For the text-containing cell, return its midpoint in [X, Y] coordinate format. 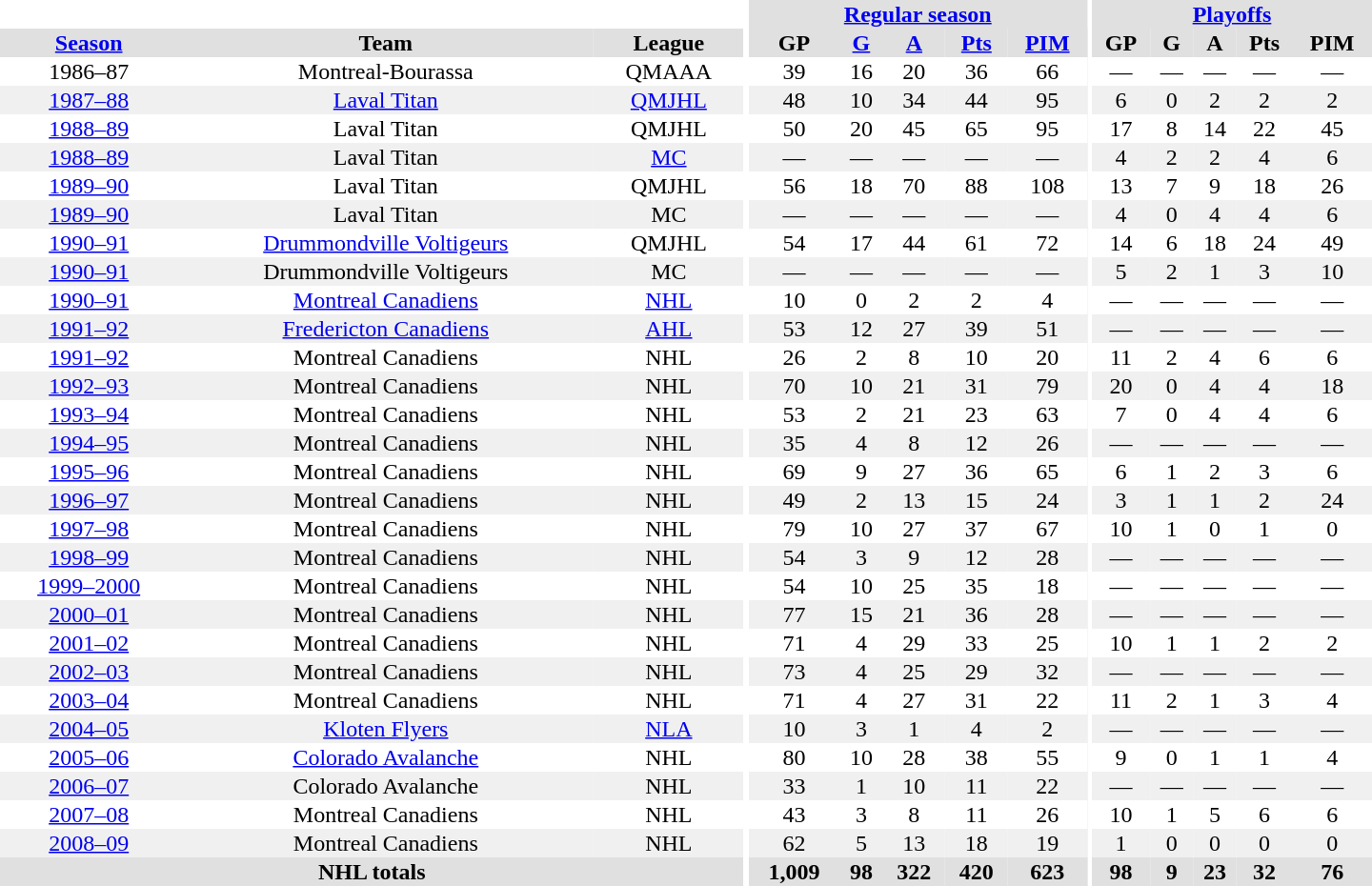
2004–05 [89, 729]
Kloten Flyers [385, 729]
108 [1048, 186]
50 [795, 129]
37 [976, 529]
1996–97 [89, 500]
2008–09 [89, 843]
77 [795, 614]
43 [795, 815]
2006–07 [89, 786]
1986–87 [89, 71]
1999–2000 [89, 586]
19 [1048, 843]
322 [915, 872]
61 [976, 243]
56 [795, 186]
16 [861, 71]
62 [795, 843]
League [669, 43]
2003–04 [89, 700]
2001–02 [89, 643]
AHL [669, 329]
NHL totals [372, 872]
51 [1048, 329]
Montreal-Bourassa [385, 71]
1998–99 [89, 557]
38 [976, 757]
Season [89, 43]
1993–94 [89, 414]
420 [976, 872]
2007–08 [89, 815]
72 [1048, 243]
73 [795, 672]
69 [795, 472]
1994–95 [89, 443]
NLA [669, 729]
88 [976, 186]
1995–96 [89, 472]
1987–88 [89, 100]
66 [1048, 71]
2005–06 [89, 757]
Team [385, 43]
2000–01 [89, 614]
1997–98 [89, 529]
623 [1048, 872]
55 [1048, 757]
76 [1332, 872]
QMAAA [669, 71]
Playoffs [1232, 14]
80 [795, 757]
67 [1048, 529]
63 [1048, 414]
Regular season [918, 14]
34 [915, 100]
2002–03 [89, 672]
Fredericton Canadiens [385, 329]
1,009 [795, 872]
48 [795, 100]
1992–93 [89, 386]
